Pinpoint the cell where the given text exists, returning its (X, Y) midpoint coordinate. 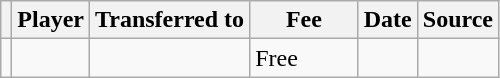
Player (51, 20)
Fee (304, 20)
Transferred to (170, 20)
Source (458, 20)
Free (304, 58)
Date (388, 20)
